Search for the cell housing the specified text and yield its (X, Y) center coordinate. 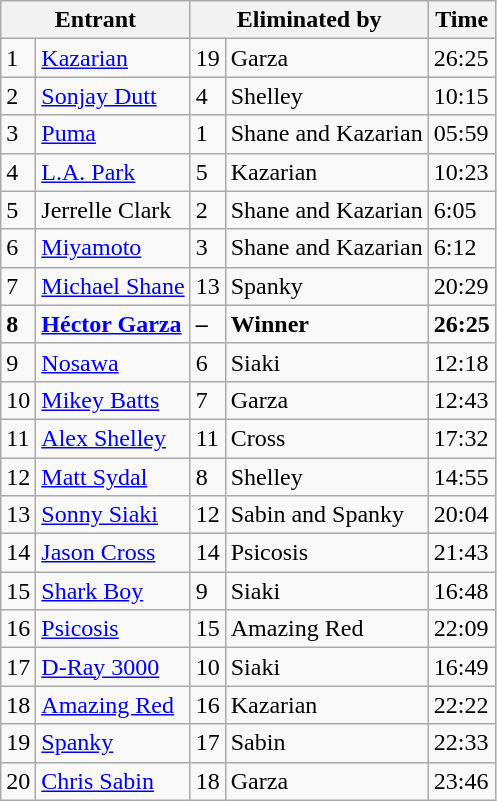
Jason Cross (113, 553)
22:22 (462, 705)
Cross (326, 438)
D-Ray 3000 (113, 667)
Michael Shane (113, 286)
Alex Shelley (113, 438)
Shark Boy (113, 591)
22:33 (462, 743)
20 (18, 781)
21:43 (462, 553)
Sabin and Spanky (326, 515)
Mikey Batts (113, 400)
Miyamoto (113, 248)
Entrant (96, 20)
– (208, 324)
10:15 (462, 96)
Matt Sydal (113, 477)
17:32 (462, 438)
20:04 (462, 515)
14:55 (462, 477)
Time (462, 20)
23:46 (462, 781)
16:49 (462, 667)
16:48 (462, 591)
Sabin (326, 743)
6:12 (462, 248)
Winner (326, 324)
22:09 (462, 629)
12:18 (462, 362)
Chris Sabin (113, 781)
6:05 (462, 210)
10:23 (462, 172)
Héctor Garza (113, 324)
Jerrelle Clark (113, 210)
Puma (113, 134)
Nosawa (113, 362)
Eliminated by (309, 20)
L.A. Park (113, 172)
12:43 (462, 400)
05:59 (462, 134)
20:29 (462, 286)
Sonjay Dutt (113, 96)
Sonny Siaki (113, 515)
